Detect which cell encompasses the target text, then output its [X, Y] center coordinate. 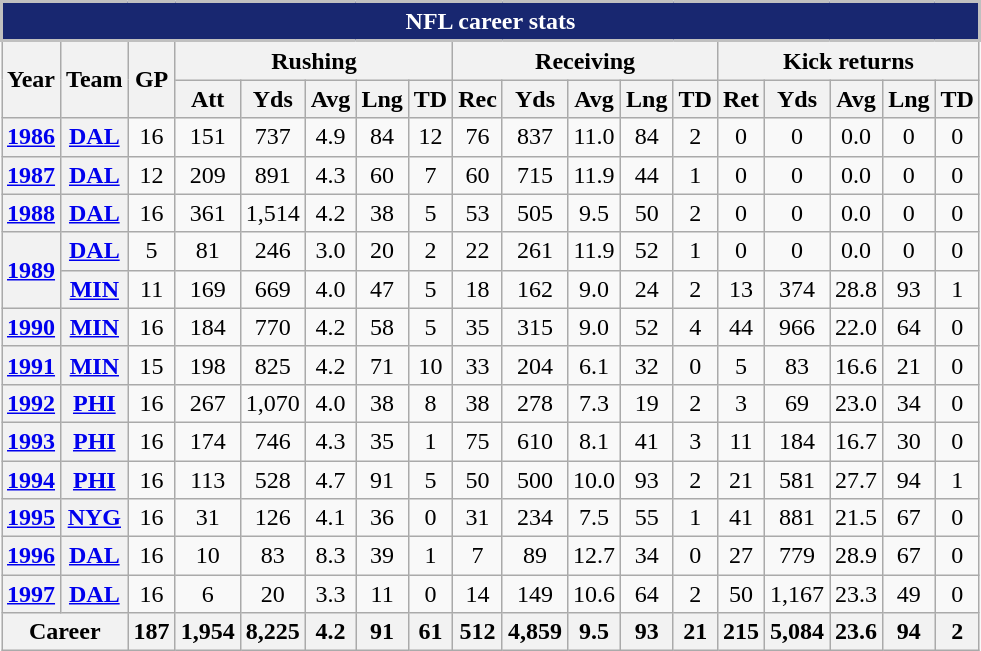
198 [208, 365]
69 [796, 403]
113 [208, 479]
NFL career stats [491, 22]
76 [478, 137]
12.7 [594, 556]
Team [95, 80]
1997 [32, 594]
1994 [32, 479]
Kick returns [848, 60]
1988 [32, 213]
246 [272, 251]
162 [534, 289]
512 [478, 632]
8.3 [330, 556]
8,225 [272, 632]
55 [647, 518]
13 [740, 289]
6 [208, 594]
779 [796, 556]
1993 [32, 441]
1989 [32, 270]
669 [272, 289]
14 [478, 594]
891 [272, 175]
215 [740, 632]
81 [208, 251]
4.1 [330, 518]
174 [208, 441]
16.6 [856, 365]
1990 [32, 327]
24 [647, 289]
1986 [32, 137]
27.7 [856, 479]
23.6 [856, 632]
267 [208, 403]
261 [534, 251]
1,514 [272, 213]
Rushing [314, 60]
28.8 [856, 289]
7.5 [594, 518]
581 [796, 479]
15 [152, 365]
209 [208, 175]
Career [66, 632]
770 [272, 327]
27 [740, 556]
966 [796, 327]
28.9 [856, 556]
4.7 [330, 479]
746 [272, 441]
10.6 [594, 594]
234 [534, 518]
126 [272, 518]
3.0 [330, 251]
825 [272, 365]
151 [208, 137]
1995 [32, 518]
32 [647, 365]
187 [152, 632]
374 [796, 289]
881 [796, 518]
Rec [478, 99]
21.5 [856, 518]
3.3 [330, 594]
169 [208, 289]
1996 [32, 556]
610 [534, 441]
278 [534, 403]
Year [32, 80]
22 [478, 251]
11.0 [594, 137]
505 [534, 213]
16.7 [856, 441]
39 [382, 556]
8 [430, 403]
1,167 [796, 594]
Att [208, 99]
1987 [32, 175]
4 [695, 327]
8.1 [594, 441]
Ret [740, 99]
7.3 [594, 403]
315 [534, 327]
18 [478, 289]
47 [382, 289]
500 [534, 479]
36 [382, 518]
23.3 [856, 594]
149 [534, 594]
1992 [32, 403]
NYG [95, 518]
89 [534, 556]
4,859 [534, 632]
61 [430, 632]
737 [272, 137]
5,084 [796, 632]
528 [272, 479]
837 [534, 137]
6.1 [594, 365]
49 [909, 594]
75 [478, 441]
1,070 [272, 403]
30 [909, 441]
10.0 [594, 479]
4.9 [330, 137]
71 [382, 365]
53 [478, 213]
19 [647, 403]
GP [152, 80]
361 [208, 213]
23.0 [856, 403]
33 [478, 365]
1,954 [208, 632]
715 [534, 175]
22.0 [856, 327]
Receiving [586, 60]
1991 [32, 365]
58 [382, 327]
204 [534, 365]
